Return the (x, y) coordinate for the center point of the cell that contains the specified text.  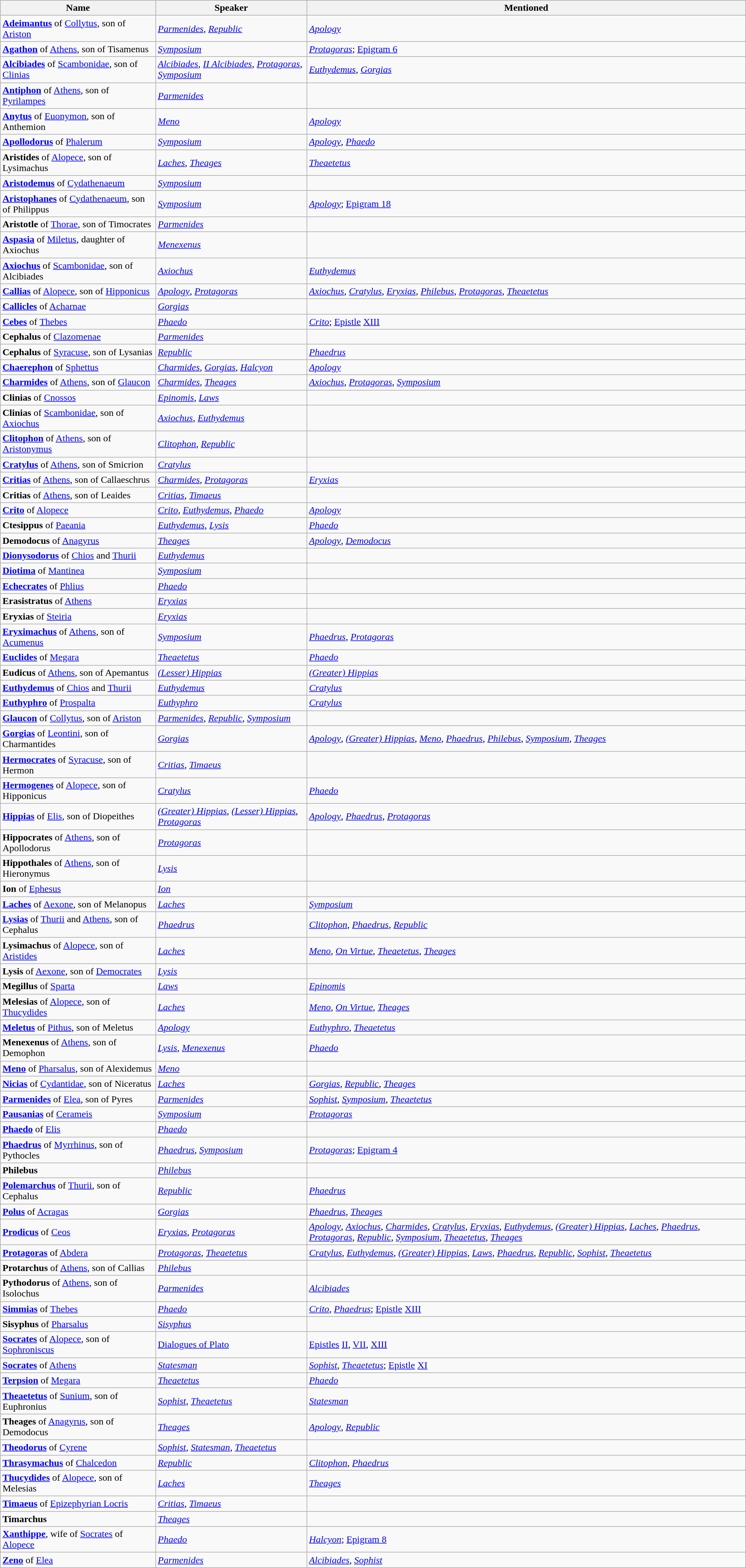
Phaedrus, Protagoras (526, 637)
Antiphon of Athens, son of Pyrilampes (78, 96)
Dialogues of Plato (231, 1344)
Sophist, Theaetetus; Epistle XI (526, 1365)
Polemarchus of Thurii, son of Cephalus (78, 1191)
Critias of Athens, son of Callaeschrus (78, 480)
Adeimantus of Collytus, son of Ariston (78, 29)
Axiochus, Protagoras, Symposium (526, 382)
Callicles of Acharnae (78, 307)
Charmides, Theages (231, 382)
Laches of Aexone, son of Melanopus (78, 904)
Euthydemus of Chios and Thurii (78, 688)
Terpsion of Megara (78, 1380)
Megillus of Sparta (78, 986)
Apology, Republic (526, 1426)
Lysis of Aexone, son of Democrates (78, 971)
Axiochus of Scambonidae, son of Alcibiades (78, 270)
Ion (231, 889)
Agathon of Athens, son of Tisamenus (78, 49)
Zeno of Elea (78, 1560)
Anytus of Euonymon, son of Anthemion (78, 121)
Hippias of Elis, son of Diopeithes (78, 816)
Diotima of Mantinea (78, 571)
Charmides of Athens, son of Glaucon (78, 382)
Euthyphro (231, 703)
Prodicus of Ceos (78, 1232)
(Greater) Hippias, (Lesser) Hippias, Protagoras (231, 816)
Laws (231, 986)
Ctesippus of Paeania (78, 525)
Phaedrus of Myrrhinus, son of Pythocles (78, 1150)
Euthyphro of Prospalta (78, 703)
Dionysodorus of Chios and Thurii (78, 556)
Clitophon of Athens, son of Aristonymus (78, 444)
Euclides of Megara (78, 657)
Menexenus (231, 245)
Nicias of Cydantidae, son of Niceratus (78, 1084)
Simmias of Thebes (78, 1309)
Erasistratus of Athens (78, 601)
Cratylus, Euthydemus, (Greater) Hippias, Laws, Phaedrus, Republic, Sophist, Theaetetus (526, 1253)
Socrates of Athens (78, 1365)
Phaedrus, Theages (526, 1212)
Cebes of Thebes (78, 322)
Alcibiades, Sophist (526, 1560)
Sisyphus of Pharsalus (78, 1324)
Demodocus of Anagyrus (78, 540)
Aspasia of Miletus, daughter of Axiochus (78, 245)
Euthydemus, Lysis (231, 525)
Ion of Ephesus (78, 889)
Crito of Alopece (78, 510)
Thucydides of Alopece, son of Melesias (78, 1483)
Glaucon of Collytus, son of Ariston (78, 718)
Protagoras, Theaetetus (231, 1253)
Apology, (Greater) Hippias, Meno, Phaedrus, Philebus, Symposium, Theages (526, 738)
Critias of Athens, son of Leaides (78, 495)
Clitophon, Phaedrus, Republic (526, 925)
Laches, Theages (231, 163)
Sophist, Theaetetus (231, 1401)
Axiochus, Euthydemus (231, 418)
Meletus of Pithus, son of Meletus (78, 1027)
Apology, Demodocus (526, 540)
Parmenides of Elea, son of Pyres (78, 1099)
Socrates of Alopece, son of Sophroniscus (78, 1344)
Clitophon, Republic (231, 444)
Theages of Anagyrus, son of Demodocus (78, 1426)
Lysimachus of Alopece, son of Aristides (78, 950)
Crito, Euthydemus, Phaedo (231, 510)
Sophist, Symposium, Theaetetus (526, 1099)
Clitophon, Phaedrus (526, 1463)
Halcyon; Epigram 8 (526, 1540)
Parmenides, Republic, Symposium (231, 718)
Pausanias of Cerameis (78, 1114)
Sisyphus (231, 1324)
Crito; Epistle XIII (526, 322)
Protagoras of Abdera (78, 1253)
Aristides of Alopece, son of Lysimachus (78, 163)
Cephalus of Clazomenae (78, 337)
Epinomis, Laws (231, 397)
Apology; Epigram 18 (526, 203)
Timarchus (78, 1519)
Timaeus of Epizephyrian Locris (78, 1504)
Chaerephon of Sphettus (78, 367)
Protagoras; Epigram 6 (526, 49)
Phaedo of Elis (78, 1129)
Callias of Alopece, son of Hipponicus (78, 291)
Eryxias, Protagoras (231, 1232)
Hippothales of Athens, son of Hieronymus (78, 868)
Cratylus of Athens, son of Smicrion (78, 464)
Aristodemus of Cydathenaeum (78, 183)
Protarchus of Athens, son of Callias (78, 1268)
Charmides, Protagoras (231, 480)
Meno, On Virtue, Theaetetus, Theages (526, 950)
Euthydemus, Gorgias (526, 69)
(Greater) Hippias (526, 673)
Name (78, 8)
Eryxias of Steiria (78, 616)
Alcibiades (526, 1289)
Alcibiades, II Alcibiades, Protagoras, Symposium (231, 69)
Lysias of Thurii and Athens, son of Cephalus (78, 925)
Xanthippe, wife of Socrates of Alopece (78, 1540)
Alcibiades of Scambonidae, son of Clinias (78, 69)
Phaedrus, Symposium (231, 1150)
Epinomis (526, 986)
Meno, On Virtue, Theages (526, 1007)
Apology, Phaedo (526, 142)
Hippocrates of Athens, son of Apollodorus (78, 842)
(Lesser) Hippias (231, 673)
Polus of Acragas (78, 1212)
Melesias of Alopece, son of Thucydides (78, 1007)
Gorgias, Republic, Theages (526, 1084)
Theaetetus of Sunium, son of Euphronius (78, 1401)
Clinias of Scambonidae, son of Axiochus (78, 418)
Crito, Phaedrus; Epistle XIII (526, 1309)
Menexenus of Athens, son of Demophon (78, 1048)
Aristotle of Thorae, son of Timocrates (78, 224)
Cephalus of Syracuse, son of Lysanias (78, 352)
Hermocrates of Syracuse, son of Hermon (78, 765)
Speaker (231, 8)
Axiochus, Cratylus, Eryxias, Philebus, Protagoras, Theaetetus (526, 291)
Meno of Pharsalus, son of Alexidemus (78, 1068)
Clinias of Cnossos (78, 397)
Charmides, Gorgias, Halcyon (231, 367)
Pythodorus of Athens, son of Isolochus (78, 1289)
Protagoras; Epigram 4 (526, 1150)
Euthyphro, Theaetetus (526, 1027)
Parmenides, Republic (231, 29)
Apology, Protagoras (231, 291)
Echecrates of Phlius (78, 586)
Sophist, Statesman, Theaetetus (231, 1447)
Lysis, Menexenus (231, 1048)
Eryximachus of Athens, son of Acumenus (78, 637)
Hermogenes of Alopece, son of Hipponicus (78, 790)
Theodorus of Cyrene (78, 1447)
Apollodorus of Phalerum (78, 142)
Eudicus of Athens, son of Apemantus (78, 673)
Apology, Phaedrus, Protagoras (526, 816)
Epistles II, VII, XIII (526, 1344)
Thrasymachus of Chalcedon (78, 1463)
Gorgias of Leontini, son of Charmantides (78, 738)
Aristophanes of Cydathenaeum, son of Philippus (78, 203)
Axiochus (231, 270)
Mentioned (526, 8)
